Determine the [x, y] coordinate at the center of the cell enclosing the given text.  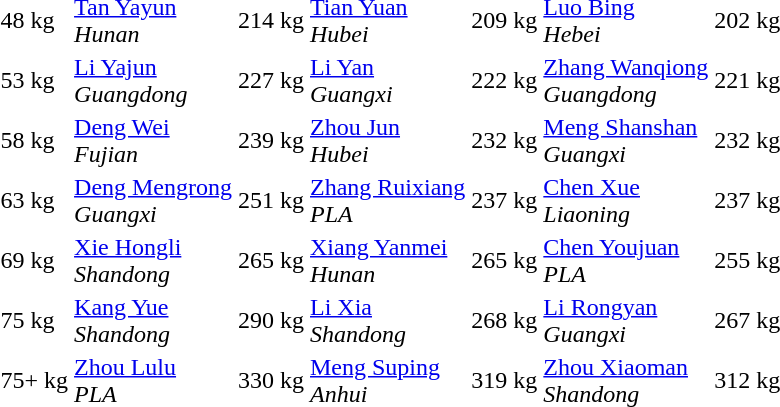
237 kg [504, 200]
251 kg [272, 200]
Kang YueShandong [154, 320]
Zhang WanqiongGuangdong [626, 80]
Li YanGuangxi [388, 80]
Meng ShanshanGuangxi [626, 140]
Deng WeiFujian [154, 140]
Li XiaShandong [388, 320]
Xiang YanmeiHunan [388, 260]
Chen YoujuanPLA [626, 260]
290 kg [272, 320]
227 kg [272, 80]
Zhang RuixiangPLA [388, 200]
Deng MengrongGuangxi [154, 200]
239 kg [272, 140]
Chen XueLiaoning [626, 200]
222 kg [504, 80]
Xie HongliShandong [154, 260]
Zhou JunHubei [388, 140]
268 kg [504, 320]
232 kg [504, 140]
Li YajunGuangdong [154, 80]
Li RongyanGuangxi [626, 320]
